Capture the cell that displays the provided text and extract its (x, y) central coordinate. 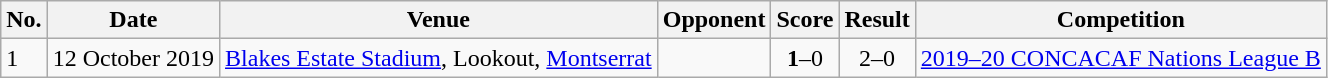
Score (805, 20)
No. (24, 20)
Date (133, 20)
1–0 (805, 58)
Competition (1120, 20)
Opponent (714, 20)
12 October 2019 (133, 58)
2–0 (877, 58)
Blakes Estate Stadium, Lookout, Montserrat (439, 58)
Result (877, 20)
Venue (439, 20)
1 (24, 58)
2019–20 CONCACAF Nations League B (1120, 58)
